Return (x, y) of the center of cell containing provided text 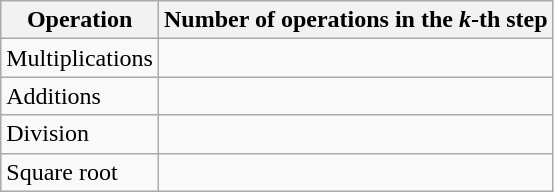
Additions (80, 96)
Number of operations in the k-th step (356, 20)
Division (80, 134)
Multiplications (80, 58)
Square root (80, 172)
Operation (80, 20)
